From the cell containing the given text, extract its center point as (x, y) coordinate. 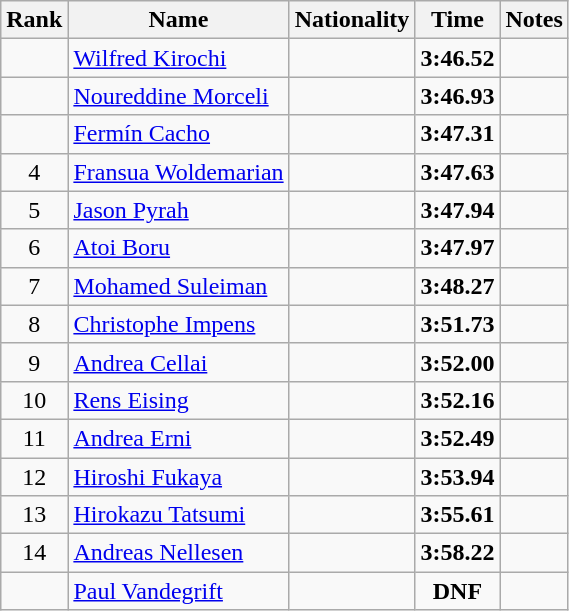
Mohamed Suleiman (178, 286)
Andrea Cellai (178, 362)
9 (34, 362)
3:48.27 (458, 286)
3:52.49 (458, 438)
3:47.97 (458, 248)
3:46.93 (458, 96)
3:51.73 (458, 324)
3:55.61 (458, 515)
3:46.52 (458, 58)
Notes (534, 20)
10 (34, 400)
3:47.31 (458, 134)
Wilfred Kirochi (178, 58)
Paul Vandegrift (178, 591)
3:52.16 (458, 400)
Hiroshi Fukaya (178, 477)
7 (34, 286)
Name (178, 20)
8 (34, 324)
3:58.22 (458, 553)
5 (34, 210)
3:52.00 (458, 362)
3:53.94 (458, 477)
Fransua Woldemarian (178, 172)
11 (34, 438)
Atoi Boru (178, 248)
6 (34, 248)
3:47.94 (458, 210)
Rank (34, 20)
DNF (458, 591)
12 (34, 477)
13 (34, 515)
Andrea Erni (178, 438)
Time (458, 20)
14 (34, 553)
Andreas Nellesen (178, 553)
Jason Pyrah (178, 210)
4 (34, 172)
Rens Eising (178, 400)
Nationality (352, 20)
Hirokazu Tatsumi (178, 515)
Noureddine Morceli (178, 96)
3:47.63 (458, 172)
Christophe Impens (178, 324)
Fermín Cacho (178, 134)
